For the text-containing cell, return its midpoint in (x, y) coordinate format. 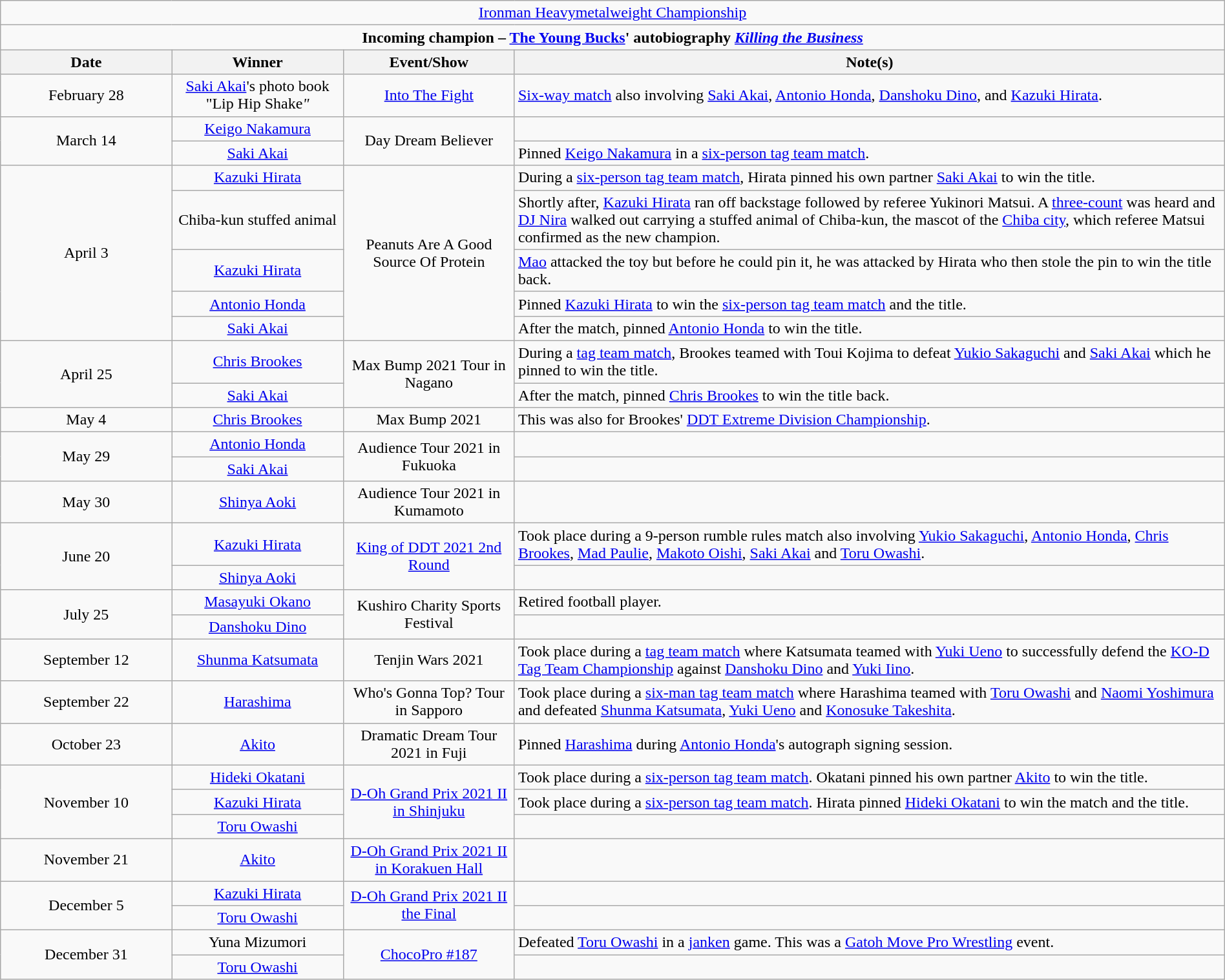
October 23 (87, 744)
Incoming champion – The Young Bucks' autobiography Killing the Business (612, 37)
Saki Akai's photo book "Lip Hip Shake" (257, 96)
After the match, pinned Antonio Honda to win the title. (870, 328)
Audience Tour 2021 in Kumamoto (429, 503)
Harashima (257, 702)
During a tag team match, Brookes teamed with Toui Kojima to defeat Yukio Sakaguchi and Saki Akai which he pinned to win the title. (870, 362)
Six-way match also involving Saki Akai, Antonio Honda, Danshoku Dino, and Kazuki Hirata. (870, 96)
Yuna Mizumori (257, 943)
April 25 (87, 373)
Keigo Nakamura (257, 129)
Pinned Keigo Nakamura in a six-person tag team match. (870, 153)
Hideki Okatani (257, 777)
Into The Fight (429, 96)
Took place during a six-person tag team match. Okatani pinned his own partner Akito to win the title. (870, 777)
Mao attacked the toy but before he could pin it, he was attacked by Hirata who then stole the pin to win the title back. (870, 270)
April 3 (87, 253)
February 28 (87, 96)
Defeated Toru Owashi in a janken game. This was a Gatoh Move Pro Wrestling event. (870, 943)
Day Dream Believer (429, 141)
Who's Gonna Top? Tour in Sapporo (429, 702)
Shunma Katsumata (257, 660)
May 29 (87, 457)
Danshoku Dino (257, 627)
December 5 (87, 906)
Dramatic Dream Tour 2021 in Fuji (429, 744)
Audience Tour 2021 in Fukuoka (429, 457)
After the match, pinned Chris Brookes to win the title back. (870, 395)
D-Oh Grand Prix 2021 II in Korakuen Hall (429, 859)
November 10 (87, 802)
September 12 (87, 660)
May 30 (87, 503)
ChocoPro #187 (429, 955)
Tenjin Wars 2021 (429, 660)
D-Oh Grand Prix 2021 II the Final (429, 906)
Winner (257, 62)
King of DDT 2021 2nd Round (429, 557)
Event/Show (429, 62)
November 21 (87, 859)
D-Oh Grand Prix 2021 II in Shinjuku (429, 802)
March 14 (87, 141)
Pinned Kazuki Hirata to win the six-person tag team match and the title. (870, 304)
Max Bump 2021 (429, 420)
June 20 (87, 557)
Took place during a six-person tag team match. Hirata pinned Hideki Okatani to win the match and the title. (870, 802)
This was also for Brookes' DDT Extreme Division Championship. (870, 420)
Pinned Harashima during Antonio Honda's autograph signing session. (870, 744)
September 22 (87, 702)
During a six-person tag team match, Hirata pinned his own partner Saki Akai to win the title. (870, 178)
Kushiro Charity Sports Festival (429, 614)
Masayuki Okano (257, 602)
Peanuts Are A Good Source Of Protein (429, 253)
July 25 (87, 614)
May 4 (87, 420)
Date (87, 62)
Note(s) (870, 62)
December 31 (87, 955)
Retired football player. (870, 602)
Ironman Heavymetalweight Championship (612, 13)
Max Bump 2021 Tour in Nagano (429, 373)
Chiba-kun stuffed animal (257, 220)
